From the cell containing the given text, extract its center point as (X, Y) coordinate. 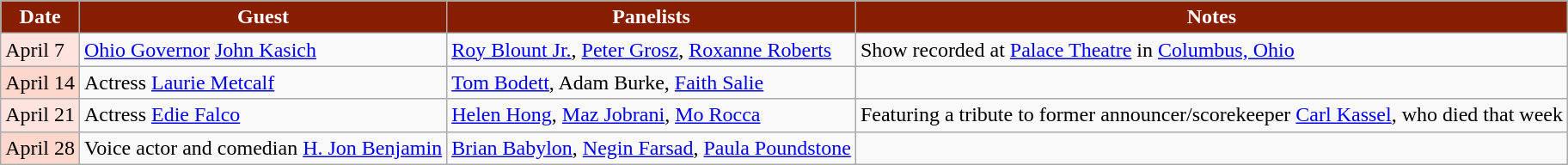
Voice actor and comedian H. Jon Benjamin (263, 148)
Tom Bodett, Adam Burke, Faith Salie (652, 82)
April 14 (40, 82)
Ohio Governor John Kasich (263, 50)
April 28 (40, 148)
April 21 (40, 115)
Brian Babylon, Negin Farsad, Paula Poundstone (652, 148)
Panelists (652, 17)
Show recorded at Palace Theatre in Columbus, Ohio (1211, 50)
April 7 (40, 50)
Notes (1211, 17)
Guest (263, 17)
Actress Laurie Metcalf (263, 82)
Actress Edie Falco (263, 115)
Featuring a tribute to former announcer/scorekeeper Carl Kassel, who died that week (1211, 115)
Helen Hong, Maz Jobrani, Mo Rocca (652, 115)
Roy Blount Jr., Peter Grosz, Roxanne Roberts (652, 50)
Date (40, 17)
